Extract the (x, y) coordinate from the center of the cell holding the provided text.  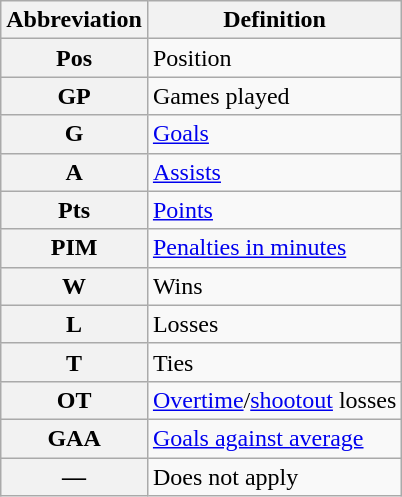
— (74, 477)
OT (74, 400)
Goals against average (274, 438)
T (74, 362)
Losses (274, 324)
L (74, 324)
Overtime/shootout losses (274, 400)
Pos (74, 58)
GAA (74, 438)
Penalties in minutes (274, 248)
PIM (74, 248)
Ties (274, 362)
Does not apply (274, 477)
Assists (274, 172)
GP (74, 96)
Pts (74, 210)
Points (274, 210)
Goals (274, 134)
A (74, 172)
Games played (274, 96)
Position (274, 58)
G (74, 134)
Abbreviation (74, 20)
Wins (274, 286)
W (74, 286)
Definition (274, 20)
